Return the [x, y] coordinate for the center point of the cell that contains the specified text.  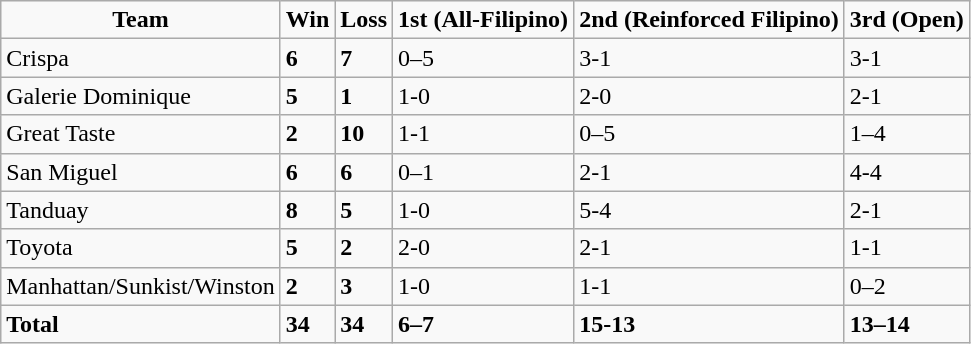
Great Taste [140, 134]
San Miguel [140, 172]
1–4 [906, 134]
Team [140, 20]
Galerie Dominique [140, 96]
Toyota [140, 248]
1 [364, 96]
Loss [364, 20]
5-4 [710, 210]
8 [308, 210]
0–1 [484, 172]
Total [140, 324]
10 [364, 134]
Crispa [140, 58]
15-13 [710, 324]
2nd (Reinforced Filipino) [710, 20]
1st (All-Filipino) [484, 20]
Tanduay [140, 210]
4-4 [906, 172]
13–14 [906, 324]
6–7 [484, 324]
Manhattan/Sunkist/Winston [140, 286]
7 [364, 58]
3 [364, 286]
0–2 [906, 286]
3rd (Open) [906, 20]
Win [308, 20]
